Extract the [X, Y] coordinate from the center of the cell holding the provided text.  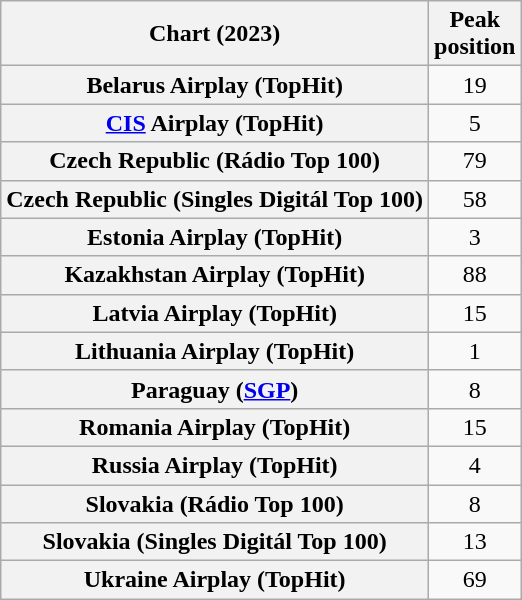
69 [475, 580]
Czech Republic (Singles Digitál Top 100) [215, 199]
Czech Republic (Rádio Top 100) [215, 161]
Chart (2023) [215, 34]
Paraguay (SGP) [215, 389]
88 [475, 275]
3 [475, 237]
19 [475, 85]
4 [475, 465]
Lithuania Airplay (TopHit) [215, 351]
Belarus Airplay (TopHit) [215, 85]
Slovakia (Singles Digitál Top 100) [215, 542]
Russia Airplay (TopHit) [215, 465]
Peakposition [475, 34]
5 [475, 123]
Slovakia (Rádio Top 100) [215, 503]
CIS Airplay (TopHit) [215, 123]
79 [475, 161]
1 [475, 351]
58 [475, 199]
Latvia Airplay (TopHit) [215, 313]
Kazakhstan Airplay (TopHit) [215, 275]
Estonia Airplay (TopHit) [215, 237]
Ukraine Airplay (TopHit) [215, 580]
Romania Airplay (TopHit) [215, 427]
13 [475, 542]
